Search for the cell housing the specified text and yield its (X, Y) center coordinate. 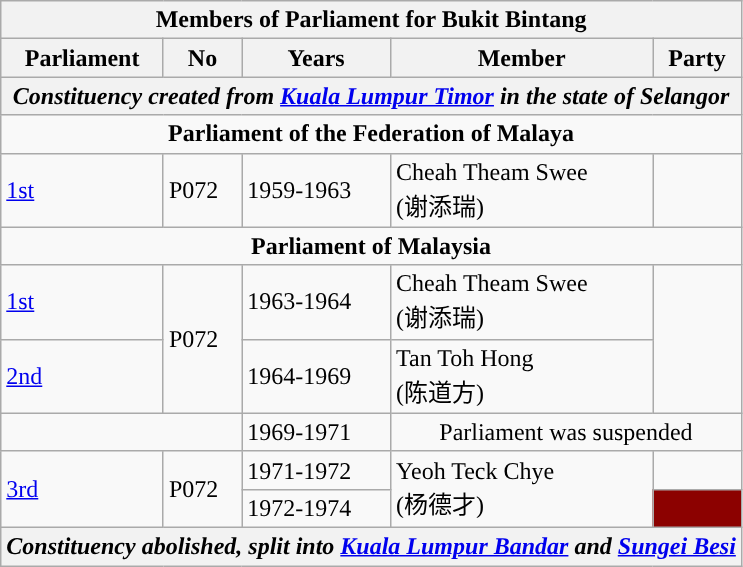
Party (698, 58)
1964-1969 (316, 376)
No (202, 58)
Parliament was suspended (566, 432)
Members of Parliament for Bukit Bintang (372, 20)
Yeoh Teck Chye (杨德才) (522, 489)
Tan Toh Hong (陈道方) (522, 376)
Years (316, 58)
3rd (82, 489)
Parliament of Malaysia (372, 246)
Constituency abolished, split into Kuala Lumpur Bandar and Sungei Besi (372, 546)
Constituency created from Kuala Lumpur Timor in the state of Selangor (372, 96)
1969-1971 (316, 432)
1971-1972 (316, 470)
1972-1974 (316, 508)
Parliament (82, 58)
1963-1964 (316, 302)
Parliament of the Federation of Malaya (372, 134)
2nd (82, 376)
Member (522, 58)
1959-1963 (316, 190)
